Locate the cell with the specified text and output its [x, y] center coordinate. 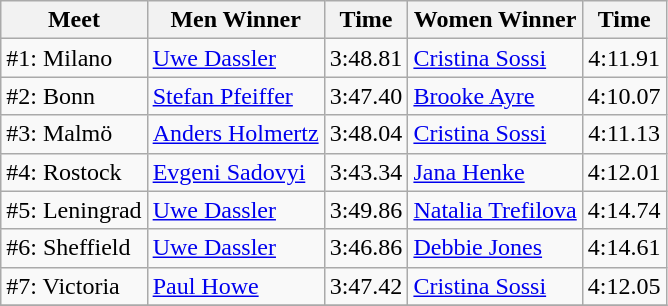
4:14.74 [624, 210]
#6: Sheffield [74, 248]
Debbie Jones [495, 248]
3:47.42 [366, 286]
#1: Milano [74, 58]
#5: Leningrad [74, 210]
#4: Rostock [74, 172]
Paul Howe [236, 286]
4:11.91 [624, 58]
3:47.40 [366, 96]
#7: Victoria [74, 286]
#3: Malmö [74, 134]
Jana Henke [495, 172]
#2: Bonn [74, 96]
3:48.81 [366, 58]
Women Winner [495, 20]
3:48.04 [366, 134]
4:10.07 [624, 96]
Evgeni Sadovyi [236, 172]
4:14.61 [624, 248]
3:46.86 [366, 248]
4:11.13 [624, 134]
Natalia Trefilova [495, 210]
Brooke Ayre [495, 96]
Stefan Pfeiffer [236, 96]
3:49.86 [366, 210]
Meet [74, 20]
4:12.01 [624, 172]
Men Winner [236, 20]
3:43.34 [366, 172]
4:12.05 [624, 286]
Anders Holmertz [236, 134]
